Pinpoint the cell where the given text exists, returning its [X, Y] midpoint coordinate. 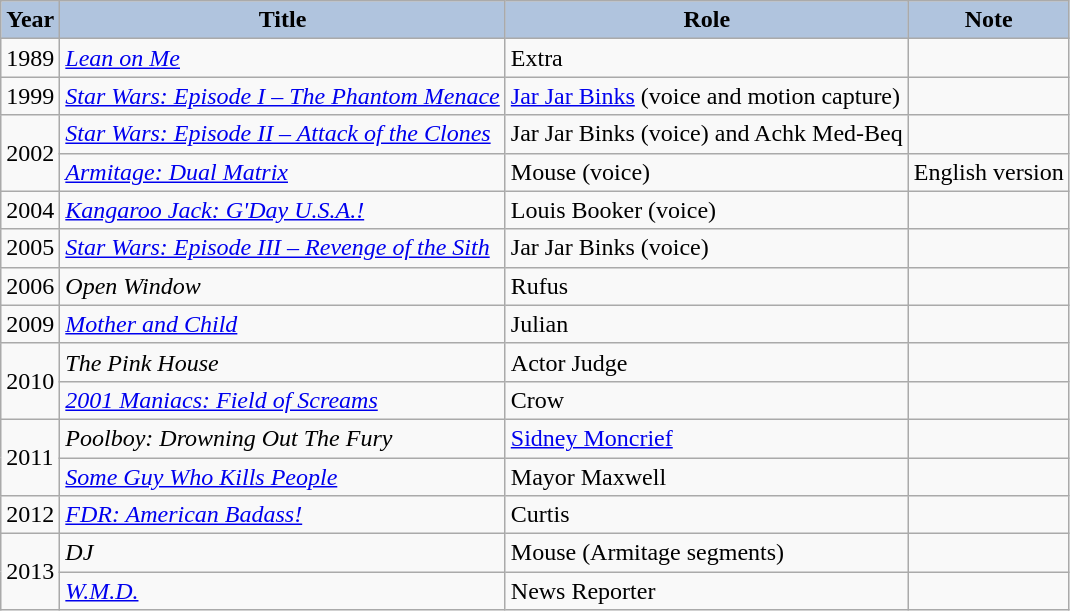
2010 [30, 381]
The Pink House [282, 362]
Star Wars: Episode III – Revenge of the Sith [282, 248]
Actor Judge [706, 362]
News Reporter [706, 591]
Mother and Child [282, 324]
Mouse (Armitage segments) [706, 553]
Lean on Me [282, 58]
Open Window [282, 286]
Kangaroo Jack: G'Day U.S.A.! [282, 210]
Title [282, 20]
Extra [706, 58]
Star Wars: Episode II – Attack of the Clones [282, 134]
2005 [30, 248]
FDR: American Badass! [282, 515]
DJ [282, 553]
Rufus [706, 286]
Curtis [706, 515]
2013 [30, 572]
2001 Maniacs: Field of Screams [282, 400]
Armitage: Dual Matrix [282, 172]
1989 [30, 58]
Year [30, 20]
Poolboy: Drowning Out The Fury [282, 438]
1999 [30, 96]
W.M.D. [282, 591]
Louis Booker (voice) [706, 210]
Jar Jar Binks (voice) and Achk Med-Beq [706, 134]
Julian [706, 324]
Mayor Maxwell [706, 477]
2006 [30, 286]
2012 [30, 515]
Jar Jar Binks (voice and motion capture) [706, 96]
Mouse (voice) [706, 172]
Jar Jar Binks (voice) [706, 248]
2009 [30, 324]
2002 [30, 153]
2004 [30, 210]
2011 [30, 457]
Crow [706, 400]
Star Wars: Episode I – The Phantom Menace [282, 96]
Note [988, 20]
Role [706, 20]
Sidney Moncrief [706, 438]
English version [988, 172]
Some Guy Who Kills People [282, 477]
